Provide the (X, Y) coordinate of the cell's center where the given text is located.  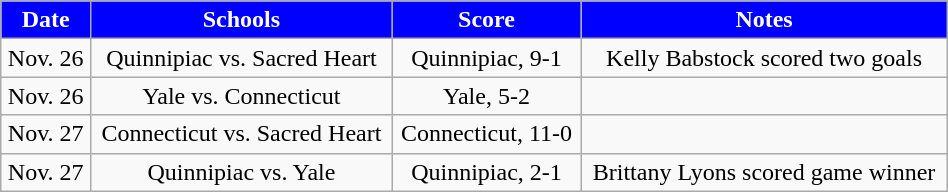
Connecticut vs. Sacred Heart (242, 134)
Quinnipiac vs. Yale (242, 172)
Score (486, 20)
Connecticut, 11-0 (486, 134)
Kelly Babstock scored two goals (764, 58)
Date (46, 20)
Yale vs. Connecticut (242, 96)
Schools (242, 20)
Yale, 5-2 (486, 96)
Quinnipiac vs. Sacred Heart (242, 58)
Brittany Lyons scored game winner (764, 172)
Notes (764, 20)
Quinnipiac, 2-1 (486, 172)
Quinnipiac, 9-1 (486, 58)
